Capture the cell that displays the provided text and extract its [x, y] central coordinate. 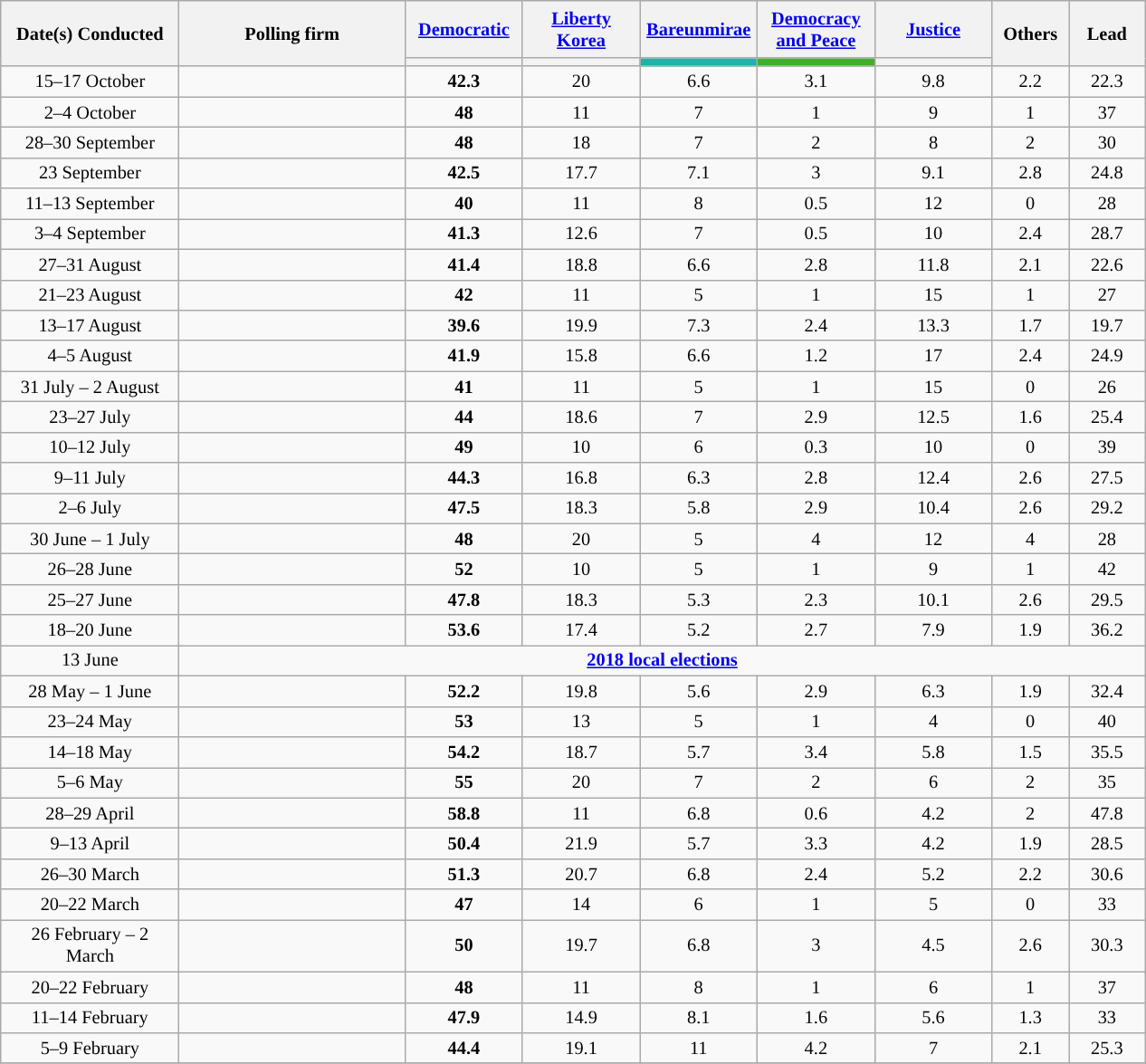
2–4 October [91, 112]
25.3 [1106, 1049]
26–28 June [91, 570]
21–23 August [91, 295]
11.8 [933, 264]
50 [464, 946]
4.5 [933, 946]
4–5 August [91, 356]
24.8 [1106, 173]
Democratic [464, 29]
2.3 [817, 600]
27 [1106, 295]
1.7 [1030, 326]
14–18 May [91, 752]
44.4 [464, 1049]
27.5 [1106, 478]
Others [1030, 34]
3–4 September [91, 235]
18.7 [581, 752]
30.6 [1106, 874]
18–20 June [91, 630]
10.1 [933, 600]
49 [464, 447]
Democracy and Peace [817, 29]
29.5 [1106, 600]
20.7 [581, 874]
9–11 July [91, 478]
3.4 [817, 752]
2.7 [817, 630]
2018 local elections [663, 661]
13 [581, 722]
53.6 [464, 630]
Polling firm [292, 34]
58.8 [464, 813]
10–12 July [91, 447]
28 May – 1 June [91, 692]
18.6 [581, 417]
25–27 June [91, 600]
19.9 [581, 326]
9–13 April [91, 844]
12.6 [581, 235]
30 [1106, 143]
11–13 September [91, 204]
13 June [91, 661]
28.5 [1106, 844]
0.6 [817, 813]
32.4 [1106, 692]
44 [464, 417]
23–27 July [91, 417]
1.2 [817, 356]
16.8 [581, 478]
31 July – 2 August [91, 387]
5–6 May [91, 783]
Bareunmirae [699, 29]
10.4 [933, 509]
35 [1106, 783]
5–9 February [91, 1049]
Justice [933, 29]
Lead [1106, 34]
7.3 [699, 326]
0.3 [817, 447]
26 February – 2 March [91, 946]
28–30 September [91, 143]
22.6 [1106, 264]
39 [1106, 447]
14 [581, 905]
51.3 [464, 874]
26 [1106, 387]
3.1 [817, 81]
54.2 [464, 752]
24.9 [1106, 356]
12.4 [933, 478]
Date(s) Conducted [91, 34]
5.3 [699, 600]
30.3 [1106, 946]
28.7 [1106, 235]
47 [464, 905]
41.3 [464, 235]
39.6 [464, 326]
18 [581, 143]
20–22 March [91, 905]
2–6 July [91, 509]
19.8 [581, 692]
30 June – 1 July [91, 539]
42.3 [464, 81]
22.3 [1106, 81]
21.9 [581, 844]
1.5 [1030, 752]
7.9 [933, 630]
27–31 August [91, 264]
8.1 [699, 1018]
17.4 [581, 630]
14.9 [581, 1018]
29.2 [1106, 509]
9.8 [933, 81]
23–24 May [91, 722]
26–30 March [91, 874]
25.4 [1106, 417]
7.1 [699, 173]
18.8 [581, 264]
53 [464, 722]
41.4 [464, 264]
1.3 [1030, 1018]
52.2 [464, 692]
20–22 February [91, 987]
47.5 [464, 509]
17.7 [581, 173]
13.3 [933, 326]
15–17 October [91, 81]
12.5 [933, 417]
15.8 [581, 356]
35.5 [1106, 752]
47.9 [464, 1018]
41.9 [464, 356]
13–17 August [91, 326]
Liberty Korea [581, 29]
9.1 [933, 173]
44.3 [464, 478]
23 September [91, 173]
17 [933, 356]
41 [464, 387]
50.4 [464, 844]
28–29 April [91, 813]
19.1 [581, 1049]
3.3 [817, 844]
36.2 [1106, 630]
11–14 February [91, 1018]
52 [464, 570]
55 [464, 783]
42.5 [464, 173]
